From the cell containing the given text, extract its center point as [X, Y] coordinate. 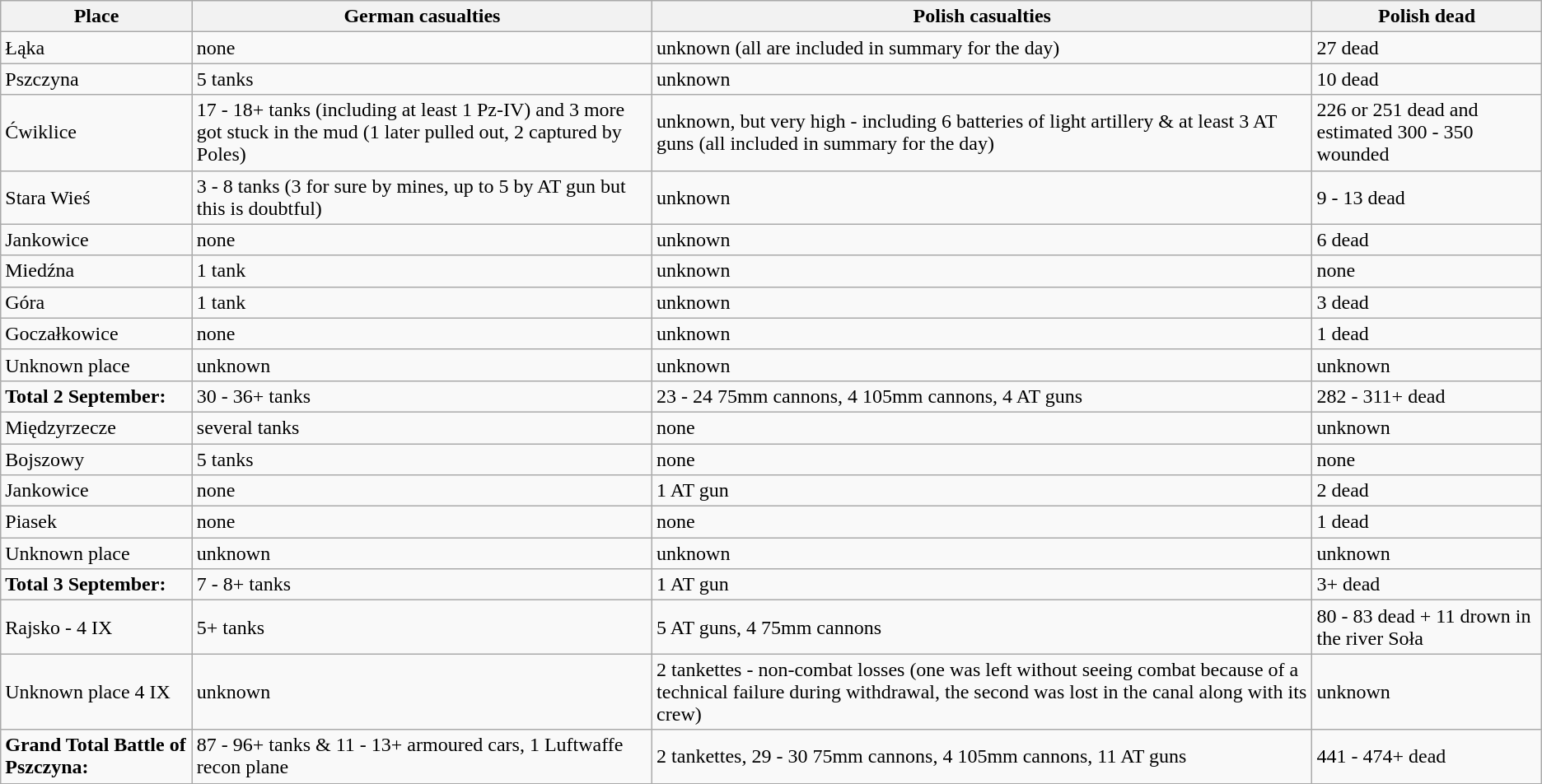
Ćwiklice [97, 133]
Grand Total Battle of Pszczyna: [97, 756]
Stara Wieś [97, 198]
2 dead [1427, 491]
Total 3 September: [97, 585]
23 - 24 75mm cannons, 4 105mm cannons, 4 AT guns [982, 396]
Pszczyna [97, 79]
3 - 8 tanks (3 for sure by mines, up to 5 by AT gun but this is doubtful) [422, 198]
Bojszowy [97, 459]
Goczałkowice [97, 334]
3+ dead [1427, 585]
3 dead [1427, 302]
87 - 96+ tanks & 11 - 13+ armoured cars, 1 Luftwaffe recon plane [422, 756]
17 - 18+ tanks (including at least 1 Pz-IV) and 3 more got stuck in the mud (1 later pulled out, 2 captured by Poles) [422, 133]
226 or 251 dead and estimated 300 - 350 wounded [1427, 133]
Polish dead [1427, 16]
441 - 474+ dead [1427, 756]
German casualties [422, 16]
Polish casualties [982, 16]
Łąka [97, 48]
Unknown place 4 IX [97, 692]
Piasek [97, 522]
Total 2 September: [97, 396]
9 - 13 dead [1427, 198]
282 - 311+ dead [1427, 396]
6 dead [1427, 240]
several tanks [422, 427]
2 tankettes, 29 - 30 75mm cannons, 4 105mm cannons, 11 AT guns [982, 756]
30 - 36+ tanks [422, 396]
27 dead [1427, 48]
unknown, but very high - including 6 batteries of light artillery & at least 3 AT guns (all included in summary for the day) [982, 133]
unknown (all are included in summary for the day) [982, 48]
Place [97, 16]
10 dead [1427, 79]
5 AT guns, 4 75mm cannons [982, 628]
5+ tanks [422, 628]
Rajsko - 4 IX [97, 628]
Międzyrzecze [97, 427]
Miedźna [97, 271]
Góra [97, 302]
7 - 8+ tanks [422, 585]
80 - 83 dead + 11 drown in the river Soła [1427, 628]
